Determine the (x, y) coordinate at the center of the cell enclosing the given text.  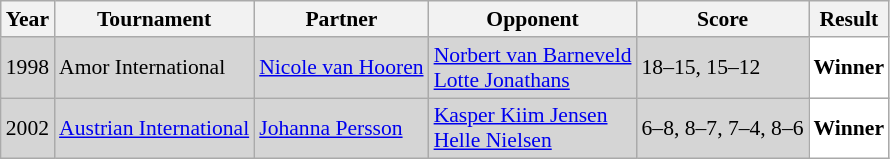
Tournament (154, 19)
Partner (341, 19)
Johanna Persson (341, 128)
Amor International (154, 68)
Result (850, 19)
Austrian International (154, 128)
Opponent (533, 19)
Kasper Kiim Jensen Helle Nielsen (533, 128)
Norbert van Barneveld Lotte Jonathans (533, 68)
18–15, 15–12 (723, 68)
1998 (28, 68)
2002 (28, 128)
6–8, 8–7, 7–4, 8–6 (723, 128)
Score (723, 19)
Year (28, 19)
Nicole van Hooren (341, 68)
